Search for the cell housing the specified text and yield its (x, y) center coordinate. 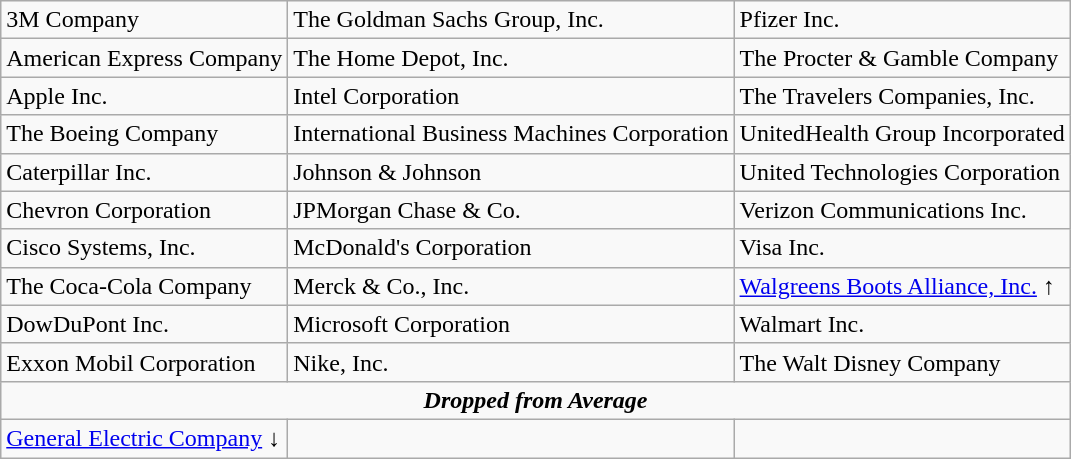
General Electric Company ↓ (144, 438)
The Home Depot, Inc. (511, 58)
Visa Inc. (902, 248)
Cisco Systems, Inc. (144, 248)
Johnson & Johnson (511, 172)
Microsoft Corporation (511, 324)
UnitedHealth Group Incorporated (902, 134)
Verizon Communications Inc. (902, 210)
United Technologies Corporation (902, 172)
The Goldman Sachs Group, Inc. (511, 20)
Pfizer Inc. (902, 20)
Walgreens Boots Alliance, Inc. ↑ (902, 286)
Intel Corporation (511, 96)
Dropped from Average (536, 400)
Apple Inc. (144, 96)
The Travelers Companies, Inc. (902, 96)
The Walt Disney Company (902, 362)
The Procter & Gamble Company (902, 58)
McDonald's Corporation (511, 248)
JPMorgan Chase & Co. (511, 210)
3M Company (144, 20)
DowDuPont Inc. (144, 324)
Merck & Co., Inc. (511, 286)
The Boeing Company (144, 134)
International Business Machines Corporation (511, 134)
American Express Company (144, 58)
Caterpillar Inc. (144, 172)
Nike, Inc. (511, 362)
Chevron Corporation (144, 210)
Walmart Inc. (902, 324)
Exxon Mobil Corporation (144, 362)
The Coca-Cola Company (144, 286)
